Extract the [X, Y] coordinate from the center of the cell holding the provided text.  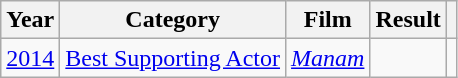
Category [173, 20]
Film [328, 20]
Best Supporting Actor [173, 58]
Manam [328, 58]
Result [408, 20]
Year [30, 20]
2014 [30, 58]
